Provide the (x, y) coordinate of the cell's center where the given text is located.  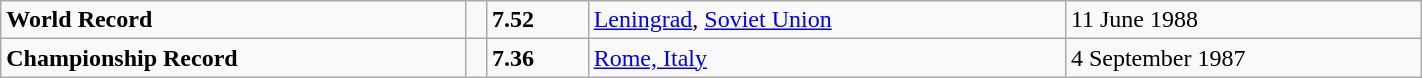
Leningrad, Soviet Union (826, 20)
7.52 (537, 20)
7.36 (537, 58)
Rome, Italy (826, 58)
11 June 1988 (1243, 20)
4 September 1987 (1243, 58)
Championship Record (234, 58)
World Record (234, 20)
